Return the [x, y] coordinate for the center point of the cell that contains the specified text.  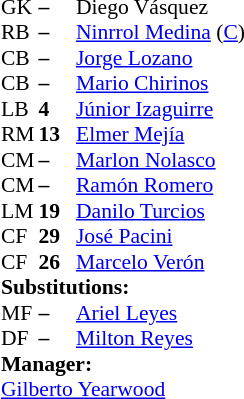
RM [20, 135]
MF [20, 313]
RB [20, 33]
13 [57, 135]
29 [57, 237]
19 [57, 211]
LB [20, 109]
LM [20, 211]
4 [57, 109]
26 [57, 262]
DF [20, 339]
